Extract the [x, y] coordinate from the center of the cell holding the provided text.  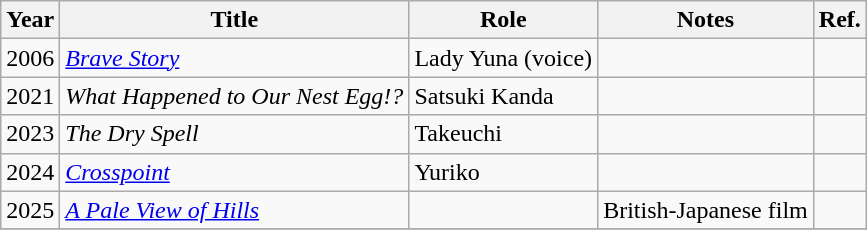
2021 [30, 96]
What Happened to Our Nest Egg!? [234, 96]
Ref. [840, 20]
Takeuchi [504, 134]
Year [30, 20]
2006 [30, 58]
The Dry Spell [234, 134]
A Pale View of Hills [234, 210]
Brave Story [234, 58]
Notes [706, 20]
Role [504, 20]
Crosspoint [234, 172]
Yuriko [504, 172]
Satsuki Kanda [504, 96]
Title [234, 20]
2023 [30, 134]
British-Japanese film [706, 210]
2025 [30, 210]
2024 [30, 172]
Lady Yuna (voice) [504, 58]
